Find where the given text appears and provide that cell's center as [x, y] coordinate. 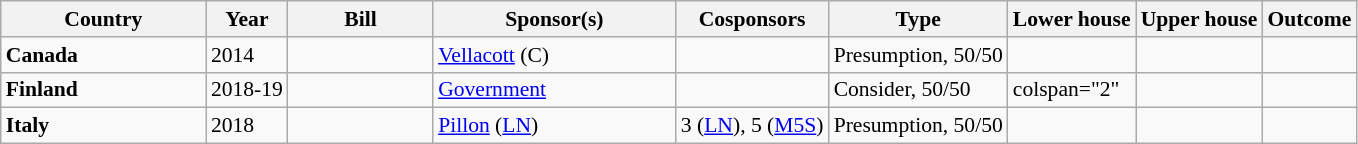
2014 [247, 55]
Vellacott (C) [554, 55]
Year [247, 19]
Cosponsors [752, 19]
colspan="2" [1072, 90]
Consider, 50/50 [918, 90]
Pillon (LN) [554, 126]
Outcome [1309, 19]
2018-19 [247, 90]
Country [104, 19]
3 (LN), 5 (M5S) [752, 126]
Type [918, 19]
Sponsor(s) [554, 19]
Italy [104, 126]
Government [554, 90]
2018 [247, 126]
Upper house [1200, 19]
Finland [104, 90]
Bill [360, 19]
Lower house [1072, 19]
Canada [104, 55]
